Find where the given text appears and provide that cell's center as [x, y] coordinate. 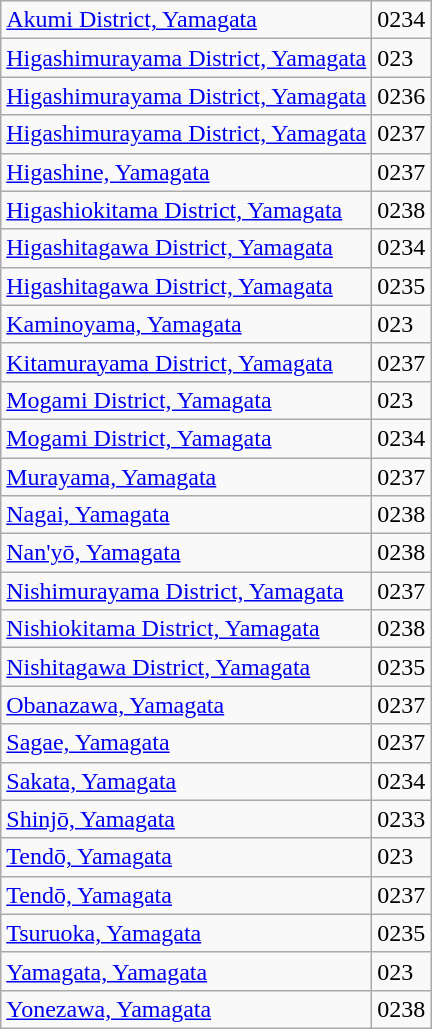
Nan'yō, Yamagata [186, 553]
Nishiokitama District, Yamagata [186, 629]
Murayama, Yamagata [186, 477]
Obanazawa, Yamagata [186, 705]
Sakata, Yamagata [186, 781]
Sagae, Yamagata [186, 743]
Higashine, Yamagata [186, 172]
Tsuruoka, Yamagata [186, 933]
Nagai, Yamagata [186, 515]
Higashiokitama District, Yamagata [186, 210]
Kitamurayama District, Yamagata [186, 362]
Nishimurayama District, Yamagata [186, 591]
Yonezawa, Yamagata [186, 1009]
Akumi District, Yamagata [186, 20]
Nishitagawa District, Yamagata [186, 667]
0236 [402, 96]
Shinjō, Yamagata [186, 819]
Kaminoyama, Yamagata [186, 324]
0233 [402, 819]
Yamagata, Yamagata [186, 971]
